Scan for the cell matching the given text and deliver its [x, y] coordinate at center. 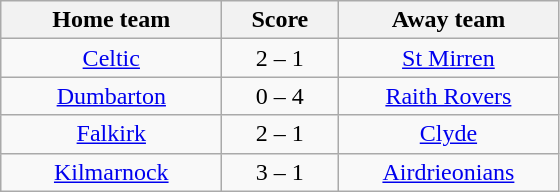
Celtic [112, 58]
Kilmarnock [112, 172]
Clyde [448, 134]
Dumbarton [112, 96]
St Mirren [448, 58]
Score [280, 20]
Away team [448, 20]
Raith Rovers [448, 96]
Falkirk [112, 134]
3 – 1 [280, 172]
Home team [112, 20]
0 – 4 [280, 96]
Airdrieonians [448, 172]
